Capture the cell that displays the provided text and extract its (x, y) central coordinate. 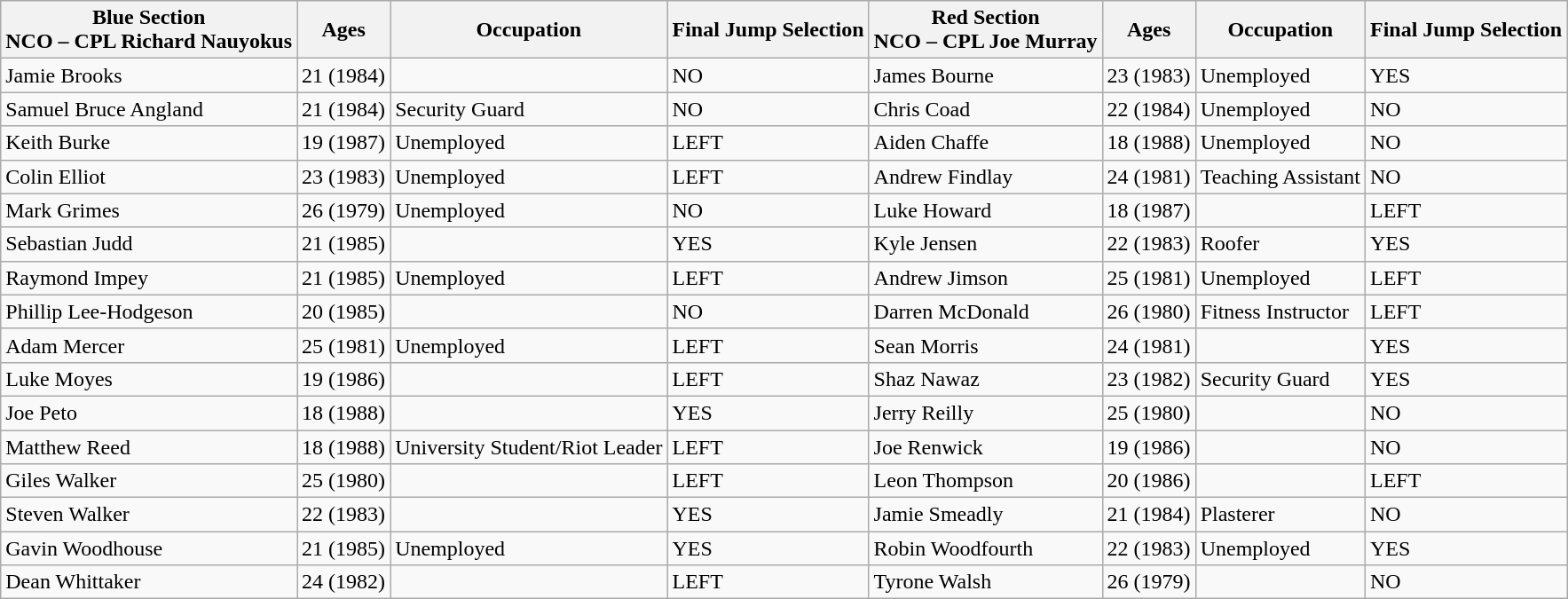
Mark Grimes (149, 210)
20 (1986) (1148, 481)
Leon Thompson (985, 481)
Roofer (1280, 244)
Gavin Woodhouse (149, 548)
Colin Elliot (149, 177)
Kyle Jensen (985, 244)
Phillip Lee-Hodgeson (149, 311)
Adam Mercer (149, 345)
Andrew Jimson (985, 278)
Joe Peto (149, 413)
Dean Whittaker (149, 582)
26 (1980) (1148, 311)
Jamie Brooks (149, 75)
Matthew Reed (149, 446)
Tyrone Walsh (985, 582)
Fitness Instructor (1280, 311)
Darren McDonald (985, 311)
18 (1987) (1148, 210)
Luke Moyes (149, 379)
Teaching Assistant (1280, 177)
Aiden Chaffe (985, 143)
Red SectionNCO – CPL Joe Murray (985, 30)
Blue SectionNCO – CPL Richard Nauyokus (149, 30)
Joe Renwick (985, 446)
University Student/Riot Leader (529, 446)
23 (1982) (1148, 379)
Jamie Smeadly (985, 515)
Samuel Bruce Angland (149, 109)
Andrew Findlay (985, 177)
19 (1987) (344, 143)
Sebastian Judd (149, 244)
Giles Walker (149, 481)
24 (1982) (344, 582)
Keith Burke (149, 143)
Sean Morris (985, 345)
Chris Coad (985, 109)
Steven Walker (149, 515)
Plasterer (1280, 515)
Raymond Impey (149, 278)
Shaz Nawaz (985, 379)
James Bourne (985, 75)
Robin Woodfourth (985, 548)
Luke Howard (985, 210)
20 (1985) (344, 311)
22 (1984) (1148, 109)
Jerry Reilly (985, 413)
